Locate the cell with the specified text and output its [X, Y] center coordinate. 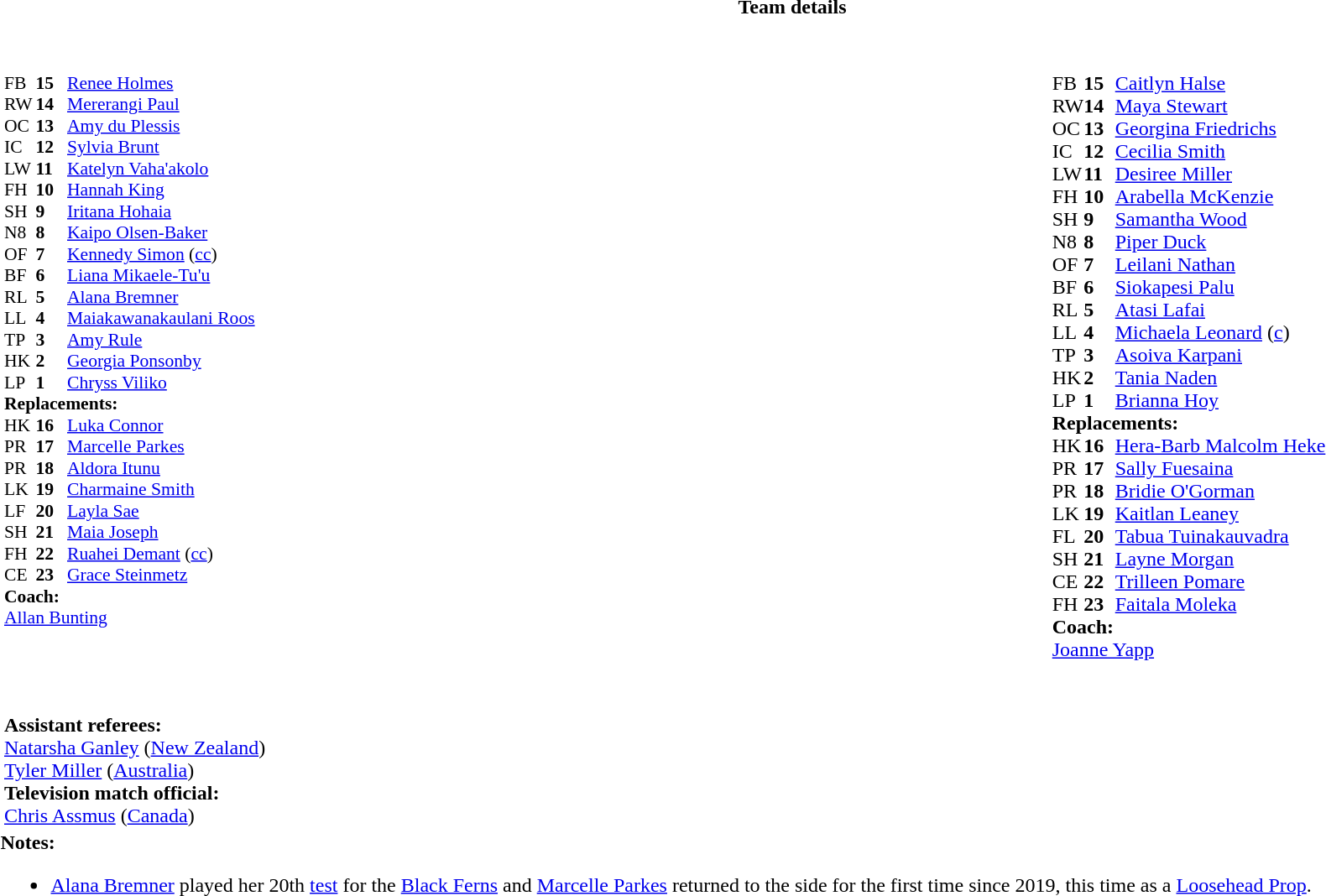
Cecilia Smith [1220, 151]
Sally Fuesaina [1220, 468]
Iritana Hohaia [161, 211]
Caitlyn Halse [1220, 84]
Kaitlan Leaney [1220, 513]
FL [1068, 537]
Marcelle Parkes [161, 447]
Layne Morgan [1220, 559]
Ruahei Demant (cc) [161, 554]
Georgina Friedrichs [1220, 129]
Kaipo Olsen-Baker [161, 232]
Maia Joseph [161, 533]
Asoiva Karpani [1220, 356]
Piper Duck [1220, 242]
Kennedy Simon (cc) [161, 254]
Bridie O'Gorman [1220, 492]
Arabella McKenzie [1220, 196]
Aldora Itunu [161, 468]
Maya Stewart [1220, 106]
Samantha Wood [1220, 220]
Desiree Miller [1220, 175]
Atasi Lafai [1220, 310]
Chryss Viliko [161, 383]
Grace Steinmetz [161, 575]
Tania Naden [1220, 378]
Amy Rule [161, 340]
Leilani Nathan [1220, 265]
Brianna Hoy [1220, 401]
Maiakawanakaulani Roos [161, 318]
Katelyn Vaha'akolo [161, 169]
Hera-Barb Malcolm Heke [1220, 446]
Amy du Plessis [161, 126]
Trilleen Pomare [1220, 582]
Hannah King [161, 190]
Joanne Yapp [1189, 649]
Tabua Tuinakauvadra [1220, 537]
Luka Connor [161, 425]
Faitala Moleka [1220, 604]
Georgia Ponsonby [161, 362]
Allan Bunting [129, 618]
Siokapesi Palu [1220, 287]
Mererangi Paul [161, 105]
Michaela Leonard (c) [1220, 332]
Alana Bremner [161, 297]
LF [20, 511]
Liana Mikaele-Tu'u [161, 276]
Layla Sae [161, 511]
Renee Holmes [161, 83]
Sylvia Brunt [161, 147]
Charmaine Smith [161, 489]
